Determine the (X, Y) coordinate at the center of the cell enclosing the given text.  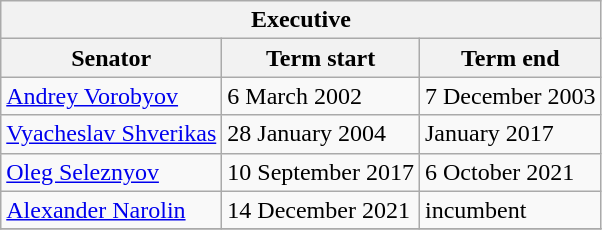
10 September 2017 (321, 172)
7 December 2003 (510, 96)
6 March 2002 (321, 96)
Term end (510, 58)
14 December 2021 (321, 210)
Oleg Seleznyov (112, 172)
Term start (321, 58)
Vyacheslav Shverikas (112, 134)
28 January 2004 (321, 134)
Alexander Narolin (112, 210)
incumbent (510, 210)
January 2017 (510, 134)
Andrey Vorobyov (112, 96)
Senator (112, 58)
Executive (301, 20)
6 October 2021 (510, 172)
